Pinpoint the cell where the given text exists, returning its (x, y) midpoint coordinate. 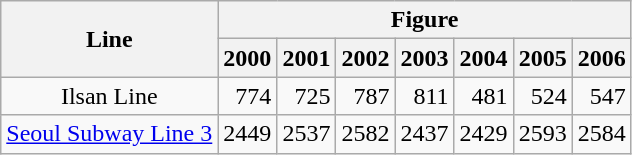
2449 (248, 134)
Ilsan Line (110, 96)
2593 (542, 134)
2005 (542, 58)
524 (542, 96)
2429 (484, 134)
2004 (484, 58)
2584 (602, 134)
774 (248, 96)
Seoul Subway Line 3 (110, 134)
2000 (248, 58)
Line (110, 39)
Figure (424, 20)
787 (366, 96)
547 (602, 96)
811 (424, 96)
481 (484, 96)
725 (306, 96)
2001 (306, 58)
2437 (424, 134)
2537 (306, 134)
2002 (366, 58)
2006 (602, 58)
2003 (424, 58)
2582 (366, 134)
